Scan for the cell matching the given text and deliver its [x, y] coordinate at center. 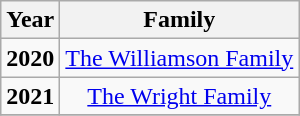
The Wright Family [180, 96]
Year [30, 20]
2020 [30, 58]
Family [180, 20]
2021 [30, 96]
The Williamson Family [180, 58]
